Return [x, y] of the center of cell containing provided text 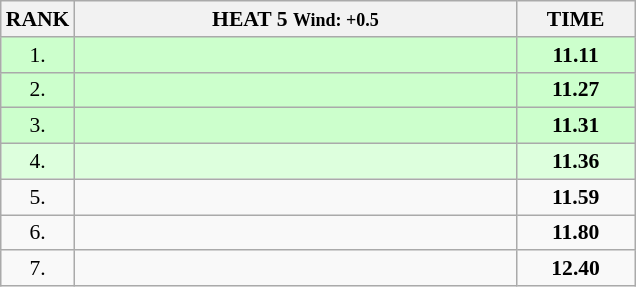
5. [38, 197]
RANK [38, 19]
11.36 [576, 162]
11.11 [576, 55]
11.80 [576, 233]
7. [38, 269]
2. [38, 90]
11.27 [576, 90]
4. [38, 162]
11.31 [576, 126]
11.59 [576, 197]
HEAT 5 Wind: +0.5 [295, 19]
12.40 [576, 269]
6. [38, 233]
3. [38, 126]
TIME [576, 19]
1. [38, 55]
